For the text-containing cell, return its midpoint in [x, y] coordinate format. 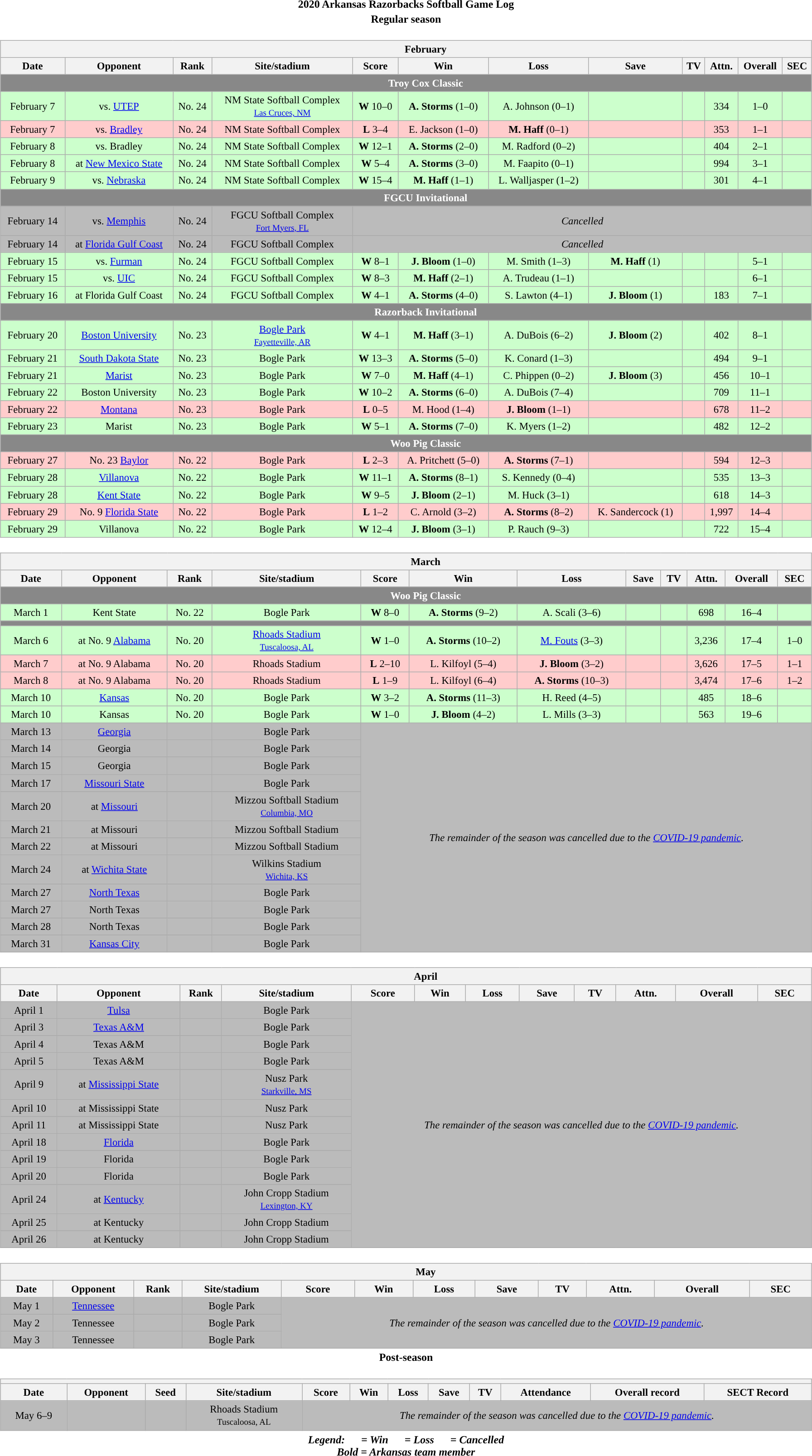
M. Faapito (0–1) [538, 164]
at New Mexico State [119, 164]
17–4 [751, 641]
722 [721, 529]
W 7–0 [375, 375]
February 16 [33, 295]
Montana [119, 410]
C. Phippen (0–2) [538, 375]
M. Radford (0–2) [538, 146]
18–6 [751, 698]
L 2–10 [385, 663]
A. Storms (10–3) [572, 681]
W 8–3 [375, 278]
W 5–4 [375, 164]
J. Bloom (1–1) [538, 410]
994 [721, 164]
14–4 [760, 512]
vs. UTEP [119, 106]
S. Kennedy (0–4) [538, 478]
March 28 [31, 927]
John Cropp StadiumLexington, KY [286, 1199]
Razorback Invitational [406, 312]
1,997 [721, 512]
April [406, 976]
3,474 [706, 681]
L 1–2 [375, 512]
W 12–1 [375, 146]
March 24 [31, 869]
April 10 [29, 1108]
13–3 [760, 478]
11–1 [760, 392]
April 3 [29, 1027]
M. Haff (4–1) [443, 375]
April 25 [29, 1222]
Seed [165, 1393]
Wilkins StadiumWichita, KS [286, 869]
482 [721, 426]
W 15–4 [375, 180]
A. DuBois (7–4) [538, 392]
vs. Nebraska [119, 180]
A. Storms (8–1) [443, 478]
15–4 [760, 529]
3,626 [706, 663]
April 24 [29, 1199]
678 [721, 410]
L 3–4 [375, 130]
March 22 [31, 846]
3–1 [760, 164]
698 [706, 613]
6–1 [760, 278]
W 8–0 [385, 613]
A. Storms (4–0) [443, 295]
April 26 [29, 1239]
March 1 [31, 613]
334 [721, 106]
9–1 [760, 358]
5–1 [760, 261]
A. Storms (7–0) [443, 426]
3,236 [706, 641]
M. Huck (3–1) [538, 494]
K. Myers (1–2) [538, 426]
Nusz ParkStarkville, MS [286, 1085]
A. Storms (8–2) [538, 512]
494 [721, 358]
March 14 [31, 749]
L 2–3 [375, 460]
April 4 [29, 1045]
W 12–4 [375, 529]
March 13 [31, 732]
A. Storms (1–0) [443, 106]
8–1 [760, 335]
12–3 [760, 460]
March 8 [31, 681]
Kansas City [114, 943]
11–2 [760, 410]
A. Pritchett (5–0) [443, 460]
A. Trudeau (1–1) [538, 278]
M. Haff (3–1) [443, 335]
February 23 [33, 426]
S. Lawton (4–1) [538, 295]
FGCU Softball ComplexFort Myers, FL [282, 221]
Attendance [546, 1393]
K. Sandercock (1) [635, 512]
May 6–9 [34, 1416]
L 0–5 [375, 410]
594 [721, 460]
April 1 [29, 1011]
April 19 [29, 1159]
May 2 [26, 1323]
A. Storms (2–0) [443, 146]
Troy Cox Classic [406, 83]
February [406, 49]
April 18 [29, 1142]
March 17 [31, 783]
J. Bloom (3–2) [572, 663]
183 [721, 295]
E. Jackson (1–0) [443, 130]
L. Kilfoyl (5–4) [463, 663]
May [406, 1272]
M. Smith (1–3) [538, 261]
A. Johnson (0–1) [538, 106]
vs. UIC [119, 278]
A. Storms (7–1) [538, 460]
J. Bloom (4–2) [463, 715]
404 [721, 146]
March 20 [31, 806]
J. Bloom (2–1) [443, 494]
Bogle ParkFayetteville, AR [282, 335]
A. DuBois (6–2) [538, 335]
17–6 [751, 681]
March 7 [31, 663]
March 6 [31, 641]
W 5–1 [375, 426]
W 10–0 [375, 106]
J. Bloom (3) [635, 375]
M. Haff (2–1) [443, 278]
301 [721, 180]
1–2 [795, 681]
W 10–2 [375, 392]
J. Bloom (2) [635, 335]
February 20 [33, 335]
7–1 [760, 295]
A. Storms (6–0) [443, 392]
April 5 [29, 1061]
H. Reed (4–5) [572, 698]
Missouri State [114, 783]
at Wichita State [114, 869]
February 9 [33, 180]
618 [721, 494]
P. Rauch (9–3) [538, 529]
17–5 [751, 663]
No. 23 Baylor [119, 460]
March 21 [31, 829]
456 [721, 375]
A. Storms (10–2) [463, 641]
W 9–5 [375, 494]
Mizzou Softball StadiumColumbia, MO [286, 806]
April 20 [29, 1176]
M. Haff (1) [635, 261]
vs. Memphis [119, 221]
A. Storms (3–0) [443, 164]
J. Bloom (3–1) [443, 529]
March [406, 561]
W 3–2 [385, 698]
535 [721, 478]
12–2 [760, 426]
563 [706, 715]
March 31 [31, 943]
A. Storms (11–3) [463, 698]
J. Bloom (1–0) [443, 261]
L. Mills (3–3) [572, 715]
J. Bloom (1) [635, 295]
April 9 [29, 1085]
Tulsa [119, 1011]
March 15 [31, 766]
353 [721, 130]
4–1 [760, 180]
May 3 [26, 1340]
M. Haff (0–1) [538, 130]
K. Conard (1–3) [538, 358]
South Dakota State [119, 358]
A. Storms (9–2) [463, 613]
A. Storms (5–0) [443, 358]
L. Kilfoyl (6–4) [463, 681]
vs. Furman [119, 261]
W 8–1 [375, 261]
L. Walljasper (1–2) [538, 180]
W 13–3 [375, 358]
16–4 [751, 613]
M. Fouts (3–3) [572, 641]
402 [721, 335]
L 1–9 [385, 681]
485 [706, 698]
A. Scali (3–6) [572, 613]
FGCU Invitational [406, 198]
M. Hood (1–4) [443, 410]
February 27 [33, 460]
Overall record [647, 1393]
NM State Softball ComplexLas Cruces, NM [282, 106]
April 11 [29, 1125]
14–3 [760, 494]
10–1 [760, 375]
No. 9 Florida State [119, 512]
C. Arnold (3–2) [443, 512]
M. Haff (1–1) [443, 180]
May 1 [26, 1306]
709 [721, 392]
19–6 [751, 715]
W 11–1 [375, 478]
SECT Record [758, 1393]
2–1 [760, 146]
